Return (X, Y) of the center of cell containing provided text 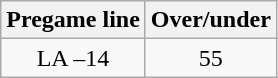
55 (210, 58)
Over/under (210, 20)
LA –14 (74, 58)
Pregame line (74, 20)
